Provide the (x, y) coordinate of the cell's center where the given text is located.  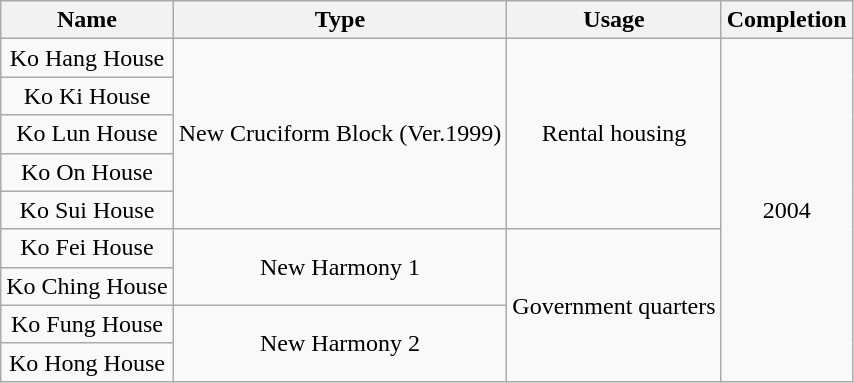
Ko Lun House (87, 134)
New Harmony 2 (340, 343)
Name (87, 20)
Government quarters (614, 305)
Ko Fung House (87, 324)
Ko Ki House (87, 96)
Ko Hong House (87, 362)
Rental housing (614, 134)
Ko Fei House (87, 248)
New Cruciform Block (Ver.1999) (340, 134)
Ko Hang House (87, 58)
Ko Ching House (87, 286)
Type (340, 20)
2004 (786, 210)
Ko Sui House (87, 210)
Ko On House (87, 172)
Completion (786, 20)
Usage (614, 20)
New Harmony 1 (340, 267)
